Pinpoint the cell where the given text exists, returning its [x, y] midpoint coordinate. 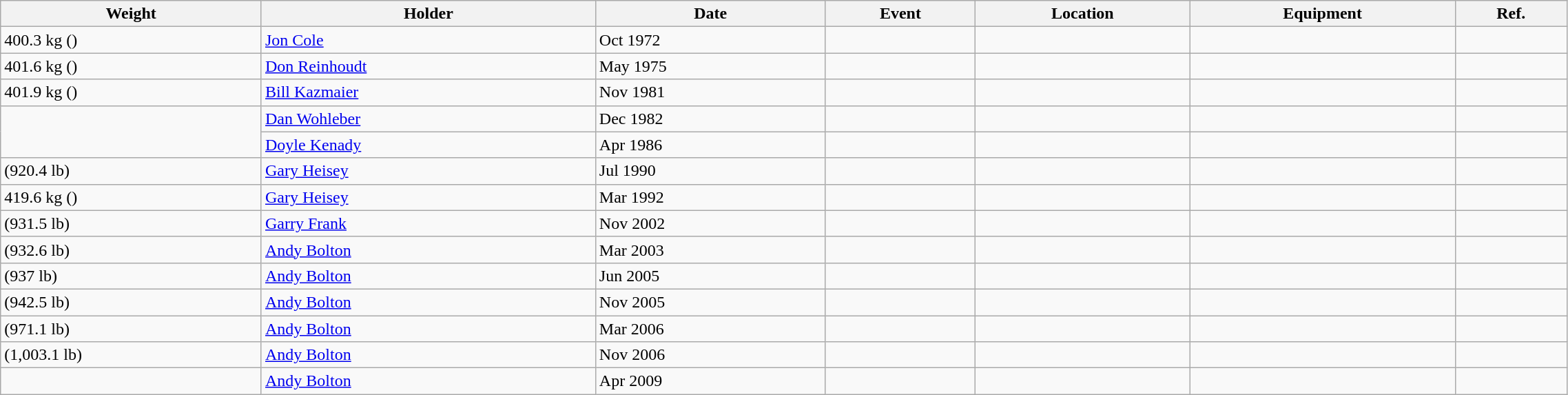
May 1975 [710, 66]
(1,003.1 lb) [131, 355]
401.9 kg () [131, 92]
Bill Kazmaier [429, 92]
Dec 1982 [710, 119]
Garry Frank [429, 223]
Doyle Kenady [429, 145]
401.6 kg () [131, 66]
Jul 1990 [710, 171]
Apr 2009 [710, 381]
Don Reinhoudt [429, 66]
Nov 1981 [710, 92]
Holder [429, 14]
Date [710, 14]
Mar 1992 [710, 197]
400.3 kg () [131, 40]
Jun 2005 [710, 276]
Jon Cole [429, 40]
Equipment [1323, 14]
Apr 1986 [710, 145]
Nov 2005 [710, 302]
(971.1 lb) [131, 329]
Dan Wohleber [429, 119]
Weight [131, 14]
Oct 1972 [710, 40]
(931.5 lb) [131, 223]
(942.5 lb) [131, 302]
Event [900, 14]
(920.4 lb) [131, 171]
Mar 2003 [710, 250]
Nov 2006 [710, 355]
419.6 kg () [131, 197]
(932.6 lb) [131, 250]
Location [1083, 14]
Ref. [1511, 14]
(937 lb) [131, 276]
Mar 2006 [710, 329]
Nov 2002 [710, 223]
